Return the [X, Y] coordinate for the center point of the cell that contains the specified text.  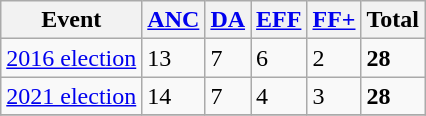
14 [174, 96]
FF+ [334, 20]
13 [174, 58]
Event [72, 20]
2 [334, 58]
2016 election [72, 58]
3 [334, 96]
EFF [279, 20]
4 [279, 96]
ANC [174, 20]
Total [393, 20]
6 [279, 58]
2021 election [72, 96]
DA [228, 20]
